From the cell containing the given text, extract its center point as [x, y] coordinate. 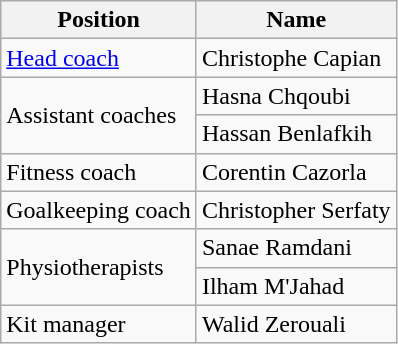
Name [296, 20]
Goalkeeping coach [99, 210]
Head coach [99, 58]
Assistant coaches [99, 115]
Fitness coach [99, 172]
Hassan Benlafkih [296, 134]
Corentin Cazorla [296, 172]
Walid Zerouali [296, 324]
Christopher Serfaty [296, 210]
Hasna Chqoubi [296, 96]
Sanae Ramdani [296, 248]
Kit manager [99, 324]
Physiotherapists [99, 267]
Ilham M'Jahad [296, 286]
Position [99, 20]
Christophe Capian [296, 58]
